Extract the [x, y] coordinate from the center of the cell holding the provided text.  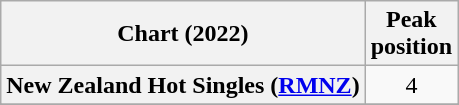
Chart (2022) [183, 34]
Peakposition [411, 34]
4 [411, 85]
New Zealand Hot Singles (RMNZ) [183, 85]
